Pinpoint the cell where the given text exists, returning its (X, Y) midpoint coordinate. 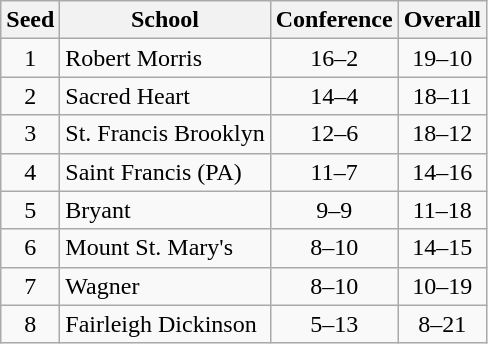
1 (30, 58)
Overall (442, 20)
Sacred Heart (165, 96)
14–16 (442, 172)
8 (30, 324)
Bryant (165, 210)
4 (30, 172)
6 (30, 248)
Seed (30, 20)
9–9 (334, 210)
School (165, 20)
16–2 (334, 58)
St. Francis Brooklyn (165, 134)
5–13 (334, 324)
18–11 (442, 96)
7 (30, 286)
11–18 (442, 210)
Mount St. Mary's (165, 248)
14–15 (442, 248)
Conference (334, 20)
11–7 (334, 172)
Saint Francis (PA) (165, 172)
12–6 (334, 134)
Fairleigh Dickinson (165, 324)
19–10 (442, 58)
5 (30, 210)
10–19 (442, 286)
18–12 (442, 134)
3 (30, 134)
8–21 (442, 324)
Wagner (165, 286)
Robert Morris (165, 58)
14–4 (334, 96)
2 (30, 96)
